Return the (X, Y) coordinate for the center point of the cell that contains the specified text.  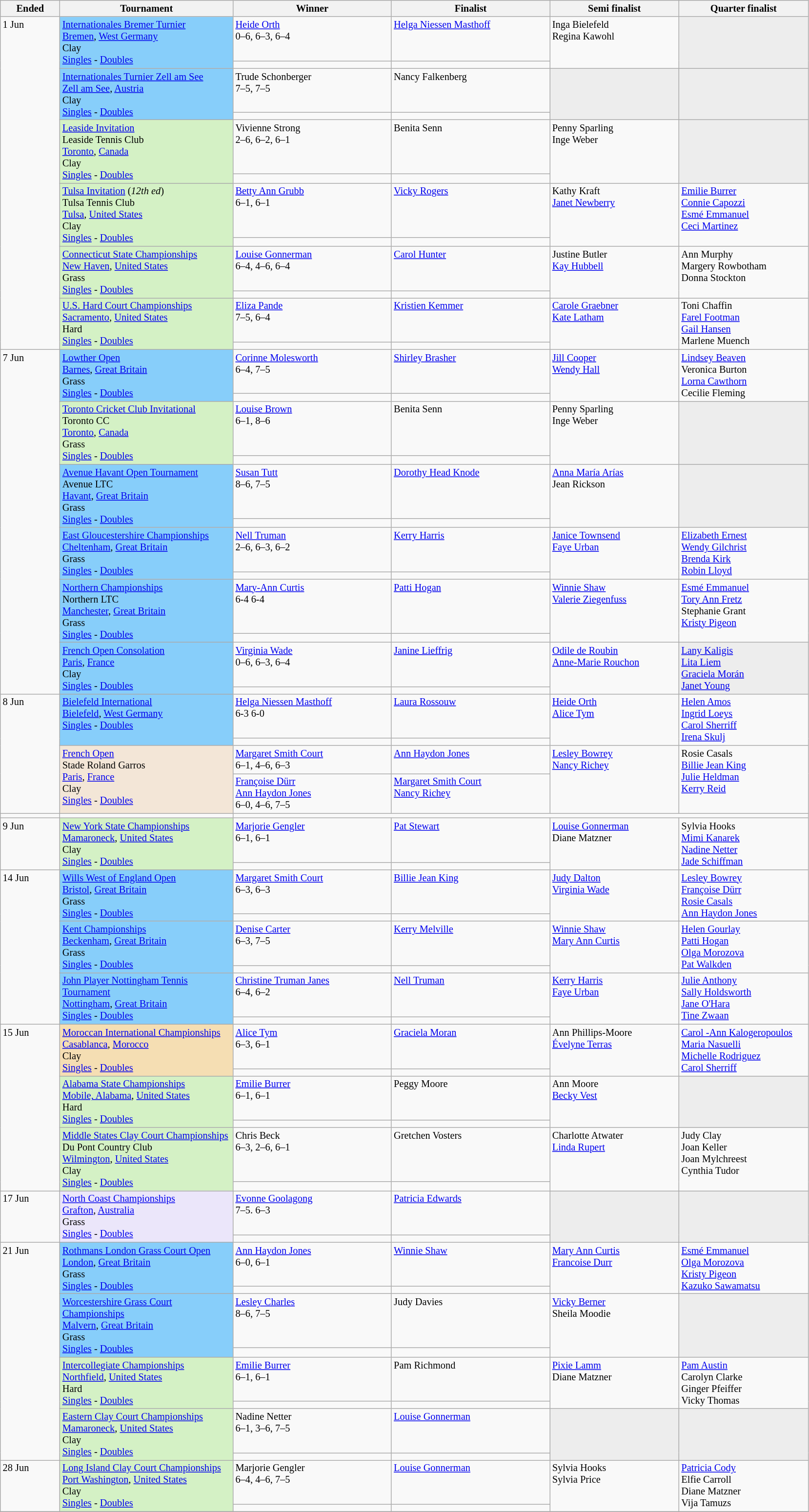
Vicky Berner Sheila Moodie (615, 1325)
Toronto Cricket Club InvitationalToronto CCToronto, CanadaGrassSingles - Doubles (146, 433)
Avenue Havant Open TournamentAvenue LTCHavant, Great BritainGrassSingles - Doubles (146, 496)
Susan Tutt8–6, 7–5 (312, 491)
Trude Schonberger 7–5, 7–5 (312, 90)
Ann Haydon Jones (470, 760)
Rothmans London Grass Court OpenLondon, Great BritainGrassSingles - Doubles (146, 1268)
Ann Phillips-Moore Évelyne Terras (615, 1050)
Helen Gourlay Patti Hogan Olga Morozova Pat Walkden (744, 947)
Finalist (470, 8)
14 Jun (30, 947)
Winner (312, 8)
Patricia Edwards (470, 1212)
Semi finalist (615, 8)
Kerry Harris (470, 549)
Long Island Clay Court ChampionshipsPort Washington, United StatesClaySingles - Doubles (146, 1486)
Peggy Moore (470, 1098)
Dorothy Head Knode (470, 491)
Shirley Brasher (470, 371)
Heide Orth0–6, 6–3, 6–4 (312, 39)
North Coast ChampionshipsGrafton, AustraliaGrassSingles - Doubles (146, 1216)
Kristien Kemmer (470, 320)
Internationales Turnier Zell am SeeZell am See, AustriaClaySingles - Doubles (146, 94)
U.S. Hard Court ChampionshipsSacramento, United StatesHardSingles - Doubles (146, 323)
Winnie Shaw Valerie Ziegenfuss (615, 611)
Jill Cooper Wendy Hall (615, 375)
Laura Rossouw (470, 716)
Vivienne Strong2–6, 6–2, 6–1 (312, 146)
Françoise Dürr Ann Haydon Jones 6–0, 4–6, 7–5 (312, 793)
Evonne Goolagong7–5. 6–3 (312, 1212)
Leaside InvitationLeaside Tennis ClubToronto, CanadaClaySingles - Doubles (146, 151)
Margaret Smith Court Nancy Richey (470, 793)
Anna María Arías Jean Rickson (615, 496)
Moroccan International ChampionshipsCasablanca, MoroccoClaySingles - Doubles (146, 1050)
Inga Bielefeld Regina Kawohl (615, 42)
Middle States Clay Court ChampionshipsDu Pont Country ClubWilmington, United StatesClaySingles - Doubles (146, 1159)
Ann Haydon Jones6–0, 6–1 (312, 1264)
Christine Truman Janes6–4, 6–2 (312, 994)
Patti Hogan (470, 606)
Janine Lieffrig (470, 664)
Lesley Charles8–6, 7–5 (312, 1320)
New York State ChampionshipsMamaroneck, United StatesClaySingles - Doubles (146, 844)
Nadine Netter6–1, 3–6, 7–5 (312, 1431)
Ann Murphy Margery Rowbotham Donna Stockton (744, 272)
Lowther OpenBarnes, Great BritainGrassSingles - Doubles (146, 375)
Carol -Ann Kalogeropoulos Maria Nasuelli Michelle Rodriguez Carol Sherriff (744, 1050)
East Gloucestershire Championships Cheltenham, Great BritainGrassSingles - Doubles (146, 553)
Eastern Clay Court ChampionshipsMamaroneck, United StatesClaySingles - Doubles (146, 1434)
Vicky Rogers (470, 210)
Judy Clay Joan Keller Joan Mylchreest Cynthia Tudor (744, 1159)
17 Jun (30, 1216)
Carole Graebner Kate Latham (615, 323)
Chris Beck 6–3, 2–6, 6–1 (312, 1154)
Louise Gonnerman 6–4, 4–6, 6–4 (312, 268)
Kerry Melville (470, 943)
Rosie Casals Billie Jean King Julie Heldman Kerry Reid (744, 780)
Esmé Emmanuel Olga Morozova Kristy Pigeon Kazuko Sawamatsu (744, 1268)
Janice Townsend Faye Urban (615, 553)
Ended (30, 8)
Marjorie Gengler 6–1, 6–1 (312, 840)
Margaret Smith Court6–3, 6–3 (312, 891)
Pat Stewart (470, 840)
7 Jun (30, 522)
Kathy Kraft Janet Newberry (615, 215)
Judy Davies (470, 1320)
Lesley Bowrey Françoise Dürr Rosie Casals Ann Haydon Jones (744, 895)
Patricia Cody Elfie Carroll Diane Matzner Vija Tamuzs (744, 1486)
Quarter finalist (744, 8)
9 Jun (30, 844)
Winnie Shaw (470, 1264)
Northern ChampionshipsNorthern LTCManchester, Great BritainGrassSingles - Doubles (146, 611)
Pam Austin Carolyn Clarke Ginger Pfeiffer Vicky Thomas (744, 1383)
Helga Niessen Masthoff (470, 39)
Julie Anthony Sally Holdsworth Jane O'Hara Tine Zwaan (744, 998)
Judy Dalton Virginia Wade (615, 895)
Louise Brown6–1, 8–6 (312, 428)
Kent Championships Beckenham, Great BritainGrassSingles - Doubles (146, 947)
Worcestershire Grass Court ChampionshipsMalvern, Great BritainGrassSingles - Doubles (146, 1325)
Intercollegiate Championships Northfield, United StatesHardSingles - Doubles (146, 1383)
Mary Ann Curtis Francoise Durr (615, 1268)
Winnie Shaw Mary Ann Curtis (615, 947)
Pixie Lamm Diane Matzner (615, 1383)
Wills West of England Open Bristol, Great BritainGrassSingles - Doubles (146, 895)
Lindsey Beaven Veronica Burton Lorna Cawthorn Cecilie Fleming (744, 375)
Virginia Wade0–6, 6–3, 6–4 (312, 664)
French Open ConsolationParis, FranceClaySingles - Doubles (146, 668)
Denise Carter6–3, 7–5 (312, 943)
Internationales Bremer TurnierBremen, West GermanyClaySingles - Doubles (146, 42)
28 Jun (30, 1486)
Esmé Emmanuel Tory Ann Fretz Stephanie Grant Kristy Pigeon (744, 611)
8 Jun (30, 753)
Billie Jean King (470, 891)
French OpenStade Roland GarrosParis, FranceClaySingles - Doubles (146, 780)
Mary-Ann Curtis6-4 6-4 (312, 606)
Nell Truman (470, 994)
Margaret Smith Court6–1, 4–6, 6–3 (312, 760)
Betty Ann Grubb6–1, 6–1 (312, 210)
Graciela Moran (470, 1046)
Tulsa Invitation (12th ed)Tulsa Tennis ClubTulsa, United StatesClaySingles - Doubles (146, 215)
Kerry Harris Faye Urban (615, 998)
15 Jun (30, 1108)
Nancy Falkenberg (470, 90)
Emilie Burrer Connie Capozzi Esmé Emmanuel Ceci Martinez (744, 215)
Nell Truman2–6, 6–3, 6–2 (312, 549)
Connecticut State ChampionshipsNew Haven, United StatesGrassSingles - Doubles (146, 272)
21 Jun (30, 1351)
Lany Kaligis Lita Liem Graciela Morán Janet Young (744, 668)
Ann Moore Becky Vest (615, 1102)
Pam Richmond (470, 1379)
Eliza Pande7–5, 6–4 (312, 320)
Helga Niessen Masthoff6-3 6-0 (312, 716)
Sylvia Hooks Mimi Kanarek Nadine Netter Jade Schiffman (744, 844)
Alice Tym6–3, 6–1 (312, 1046)
Lesley Bowrey Nancy Richey (615, 780)
John Player Nottingham Tennis Tournament Nottingham, Great BritainSingles - Doubles (146, 998)
Corinne Molesworth6–4, 7–5 (312, 371)
Toni Chaffin Farel Footman Gail Hansen Marlene Muench (744, 323)
Sylvia Hooks Sylvia Price (615, 1486)
Heide Orth Alice Tym (615, 720)
1 Jun (30, 183)
Bielefeld International Bielefeld, West GermanySingles - Doubles (146, 720)
Alabama State Championships Mobile, Alabama, United StatesHardSingles - Doubles (146, 1102)
Louise Gonnerman Diane Matzner (615, 844)
Elizabeth Ernest Wendy Gilchrist Brenda Kirk Robin Lloyd (744, 553)
Gretchen Vosters (470, 1154)
Carol Hunter (470, 268)
Odile de Roubin Anne-Marie Rouchon (615, 668)
Justine Butler Kay Hubbell (615, 272)
Helen Amos Ingrid Loeys Carol Sherriff Irena Skulj (744, 720)
Marjorie Gengler6–4, 4–6, 7–5 (312, 1482)
Tournament (146, 8)
Charlotte Atwater Linda Rupert (615, 1159)
